Provide the [X, Y] coordinate of the cell's center where the given text is located.  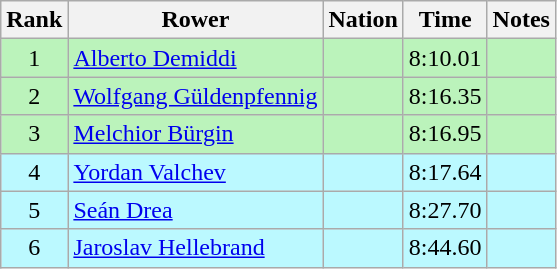
Nation [363, 20]
Time [445, 20]
Alberto Demiddi [196, 58]
Jaroslav Hellebrand [196, 248]
Yordan Valchev [196, 172]
Rower [196, 20]
1 [34, 58]
Wolfgang Güldenpfennig [196, 96]
Melchior Bürgin [196, 134]
3 [34, 134]
6 [34, 248]
Seán Drea [196, 210]
Rank [34, 20]
5 [34, 210]
Notes [521, 20]
8:16.35 [445, 96]
4 [34, 172]
8:16.95 [445, 134]
8:27.70 [445, 210]
2 [34, 96]
8:10.01 [445, 58]
8:17.64 [445, 172]
8:44.60 [445, 248]
